Provide the (X, Y) coordinate of the cell's center where the given text is located.  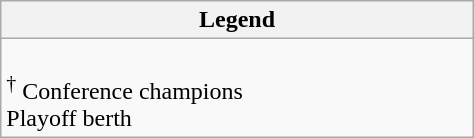
† Conference champions Playoff berth (237, 88)
Legend (237, 20)
